Locate the cell with the specified text and output its [x, y] center coordinate. 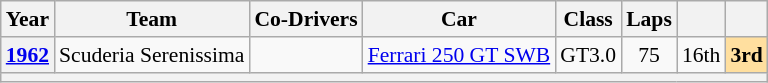
Ferrari 250 GT SWB [460, 55]
Co-Drivers [306, 19]
Car [460, 19]
16th [702, 55]
Year [28, 19]
Scuderia Serenissima [152, 55]
3rd [746, 55]
GT3.0 [588, 55]
Class [588, 19]
Team [152, 19]
75 [649, 55]
1962 [28, 55]
Laps [649, 19]
